Detect which cell encompasses the target text, then output its (X, Y) center coordinate. 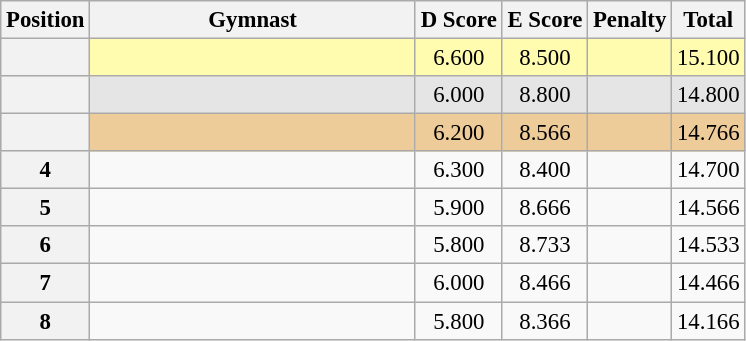
8.366 (544, 321)
14.166 (708, 321)
14.700 (708, 170)
8.566 (544, 133)
14.766 (708, 133)
Total (708, 20)
5 (46, 208)
8.400 (544, 170)
14.800 (708, 95)
E Score (544, 20)
8.733 (544, 245)
6.300 (458, 170)
Position (46, 20)
8.666 (544, 208)
14.533 (708, 245)
6.200 (458, 133)
7 (46, 283)
6 (46, 245)
8.466 (544, 283)
D Score (458, 20)
Gymnast (253, 20)
8.500 (544, 58)
15.100 (708, 58)
8 (46, 321)
14.566 (708, 208)
6.600 (458, 58)
Penalty (630, 20)
8.800 (544, 95)
4 (46, 170)
5.900 (458, 208)
14.466 (708, 283)
